Provide the (x, y) coordinate of the cell's center where the given text is located.  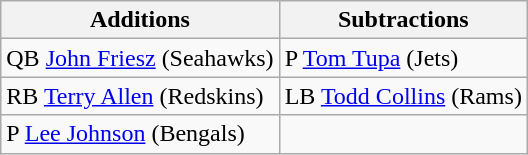
LB Todd Collins (Rams) (403, 96)
RB Terry Allen (Redskins) (140, 96)
P Lee Johnson (Bengals) (140, 134)
Subtractions (403, 20)
P Tom Tupa (Jets) (403, 58)
Additions (140, 20)
QB John Friesz (Seahawks) (140, 58)
